Return (X, Y) of the center of cell containing provided text 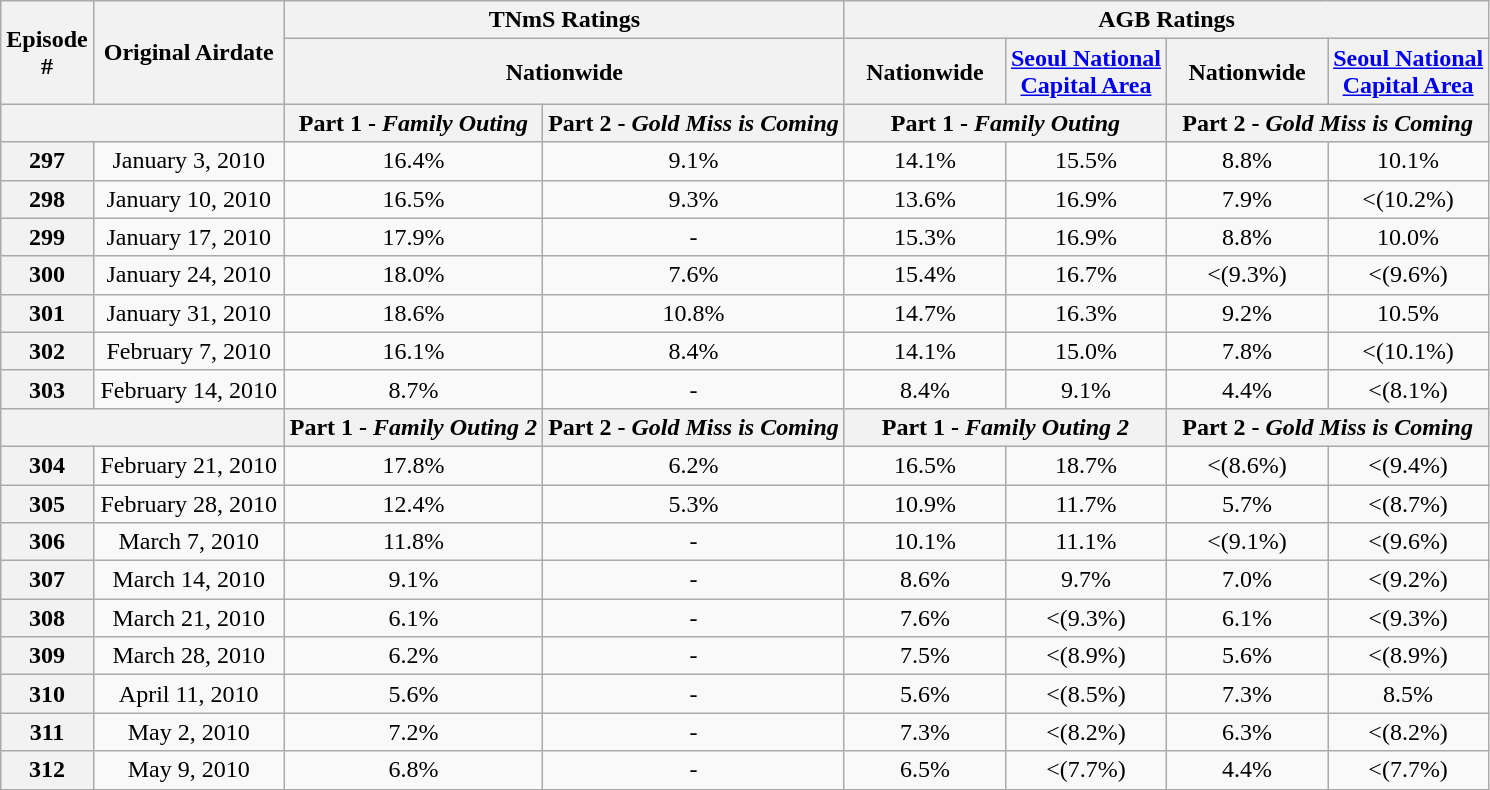
January 3, 2010 (188, 161)
309 (47, 656)
February 14, 2010 (188, 389)
10.8% (694, 313)
March 14, 2010 (188, 580)
7.5% (924, 656)
6.3% (1248, 732)
<(8.6%) (1248, 465)
9.3% (694, 199)
10.0% (1408, 237)
8.7% (413, 389)
10.9% (924, 503)
305 (47, 503)
<(8.1%) (1408, 389)
307 (47, 580)
16.7% (1086, 275)
302 (47, 351)
January 24, 2010 (188, 275)
5.7% (1248, 503)
February 21, 2010 (188, 465)
5.3% (694, 503)
11.8% (413, 542)
299 (47, 237)
February 7, 2010 (188, 351)
17.9% (413, 237)
306 (47, 542)
<(9.2%) (1408, 580)
311 (47, 732)
8.5% (1408, 694)
7.9% (1248, 199)
12.4% (413, 503)
14.7% (924, 313)
18.7% (1086, 465)
16.3% (1086, 313)
10.5% (1408, 313)
<(9.1%) (1248, 542)
304 (47, 465)
18.0% (413, 275)
16.1% (413, 351)
January 31, 2010 (188, 313)
January 10, 2010 (188, 199)
312 (47, 770)
<(9.4%) (1408, 465)
6.8% (413, 770)
9.2% (1248, 313)
<(8.5%) (1086, 694)
303 (47, 389)
301 (47, 313)
300 (47, 275)
11.7% (1086, 503)
17.8% (413, 465)
298 (47, 199)
6.5% (924, 770)
7.0% (1248, 580)
May 2, 2010 (188, 732)
9.7% (1086, 580)
8.6% (924, 580)
January 17, 2010 (188, 237)
March 21, 2010 (188, 618)
15.5% (1086, 161)
15.3% (924, 237)
Original Airdate (188, 52)
7.2% (413, 732)
<(8.7%) (1408, 503)
15.4% (924, 275)
May 9, 2010 (188, 770)
16.4% (413, 161)
11.1% (1086, 542)
15.0% (1086, 351)
TNmS Ratings (564, 20)
310 (47, 694)
February 28, 2010 (188, 503)
18.6% (413, 313)
March 7, 2010 (188, 542)
AGB Ratings (1166, 20)
<(10.2%) (1408, 199)
March 28, 2010 (188, 656)
7.8% (1248, 351)
297 (47, 161)
308 (47, 618)
13.6% (924, 199)
April 11, 2010 (188, 694)
Episode # (47, 52)
<(10.1%) (1408, 351)
